Extract the [X, Y] coordinate from the center of the cell holding the provided text.  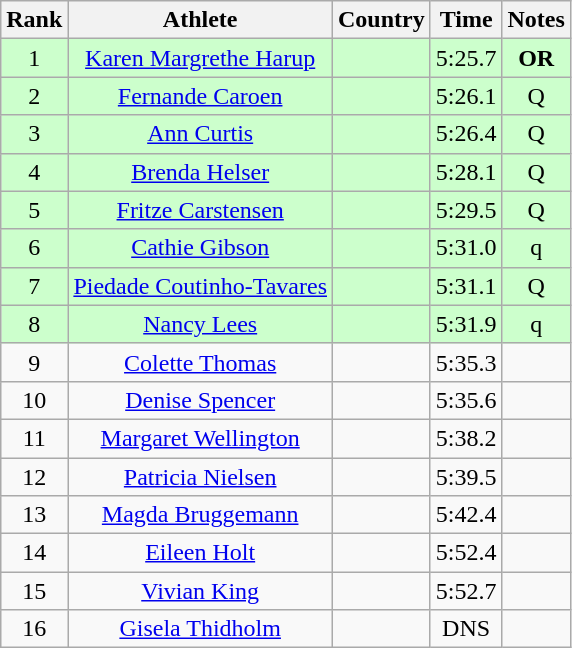
5:35.6 [466, 400]
11 [34, 438]
Time [466, 20]
5:26.1 [466, 96]
Brenda Helser [200, 172]
5:25.7 [466, 58]
9 [34, 362]
Karen Margrethe Harup [200, 58]
15 [34, 591]
12 [34, 477]
Patricia Nielsen [200, 477]
5:26.4 [466, 134]
5:31.1 [466, 286]
3 [34, 134]
5:31.9 [466, 324]
5:35.3 [466, 362]
6 [34, 248]
10 [34, 400]
13 [34, 515]
Gisela Thidholm [200, 629]
Magda Bruggemann [200, 515]
Nancy Lees [200, 324]
Fritze Carstensen [200, 210]
Cathie Gibson [200, 248]
Notes [536, 20]
5:28.1 [466, 172]
5:31.0 [466, 248]
8 [34, 324]
Country [382, 20]
Margaret Wellington [200, 438]
5:42.4 [466, 515]
Colette Thomas [200, 362]
DNS [466, 629]
5:29.5 [466, 210]
5:39.5 [466, 477]
Ann Curtis [200, 134]
2 [34, 96]
Piedade Coutinho-Tavares [200, 286]
Eileen Holt [200, 553]
1 [34, 58]
5:52.7 [466, 591]
Vivian King [200, 591]
OR [536, 58]
7 [34, 286]
Athlete [200, 20]
Rank [34, 20]
14 [34, 553]
16 [34, 629]
Denise Spencer [200, 400]
5:52.4 [466, 553]
Fernande Caroen [200, 96]
5:38.2 [466, 438]
4 [34, 172]
5 [34, 210]
